Output the [X, Y] coordinate of the center of the cell containing the given text.  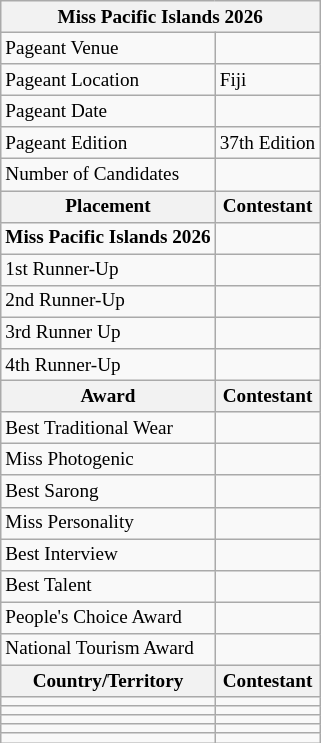
National Tourism Award [108, 649]
Best Sarong [108, 491]
Pageant Location [108, 80]
Pageant Date [108, 111]
Pageant Edition [108, 143]
Number of Candidates [108, 175]
Pageant Venue [108, 48]
2nd Runner-Up [108, 301]
People's Choice Award [108, 618]
3rd Runner Up [108, 333]
37th Edition [268, 143]
Award [108, 396]
Fiji [268, 80]
Best Traditional Wear [108, 428]
4th Runner-Up [108, 365]
Miss Photogenic [108, 460]
Country/Territory [108, 681]
Miss Personality [108, 523]
Placement [108, 206]
Best Interview [108, 554]
1st Runner-Up [108, 270]
Best Talent [108, 586]
